Scan for the cell matching the given text and deliver its (x, y) coordinate at center. 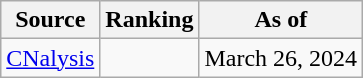
Ranking (150, 20)
CNalysis (50, 58)
March 26, 2024 (281, 58)
As of (281, 20)
Source (50, 20)
